Identify which cell holds the provided text, then report its (X, Y) central coordinate. 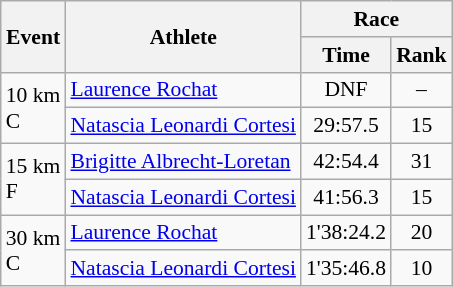
1'35:46.8 (346, 269)
– (422, 90)
10 km C (34, 108)
Race (376, 19)
Rank (422, 55)
10 (422, 269)
1'38:24.2 (346, 233)
41:56.3 (346, 197)
30 km C (34, 250)
Brigitte Albrecht-Loretan (183, 162)
DNF (346, 90)
Athlete (183, 36)
20 (422, 233)
Event (34, 36)
31 (422, 162)
Time (346, 55)
42:54.4 (346, 162)
15 km F (34, 180)
29:57.5 (346, 126)
